Return (X, Y) of the center of cell containing provided text 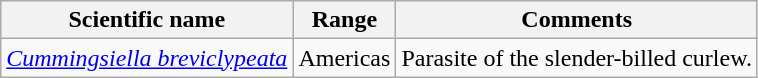
Range (344, 20)
Scientific name (147, 20)
Parasite of the slender-billed curlew. (577, 58)
Comments (577, 20)
Americas (344, 58)
Cummingsiella breviclypeata (147, 58)
